Output the [x, y] coordinate of the center of the cell containing the given text.  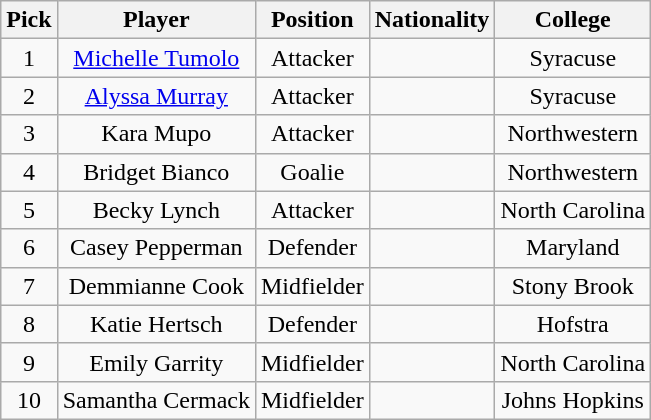
Goalie [312, 172]
6 [29, 248]
10 [29, 400]
7 [29, 286]
4 [29, 172]
2 [29, 96]
Player [156, 20]
8 [29, 324]
Emily Garrity [156, 362]
Hofstra [573, 324]
Samantha Cermack [156, 400]
Katie Hertsch [156, 324]
Johns Hopkins [573, 400]
Casey Pepperman [156, 248]
Demmianne Cook [156, 286]
College [573, 20]
9 [29, 362]
Maryland [573, 248]
Becky Lynch [156, 210]
3 [29, 134]
Stony Brook [573, 286]
1 [29, 58]
Alyssa Murray [156, 96]
Nationality [432, 20]
Position [312, 20]
Pick [29, 20]
Bridget Bianco [156, 172]
Kara Mupo [156, 134]
Michelle Tumolo [156, 58]
5 [29, 210]
